Identify which cell holds the provided text, then report its [x, y] central coordinate. 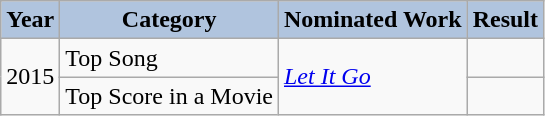
Top Score in a Movie [170, 96]
2015 [30, 77]
Let It Go [372, 77]
Nominated Work [372, 20]
Year [30, 20]
Category [170, 20]
Top Song [170, 58]
Result [505, 20]
